Output the (X, Y) coordinate of the center of the cell containing the given text.  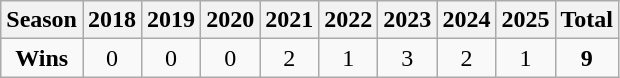
Wins (42, 58)
Total (587, 20)
2019 (172, 20)
2025 (526, 20)
2023 (408, 20)
3 (408, 58)
Season (42, 20)
9 (587, 58)
2020 (230, 20)
2024 (466, 20)
2018 (112, 20)
2022 (348, 20)
2021 (290, 20)
